Provide the (X, Y) coordinate of the cell's center where the given text is located.  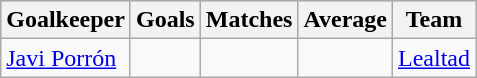
Javi Porrón (66, 58)
Team (434, 20)
Average (346, 20)
Lealtad (434, 58)
Matches (249, 20)
Goalkeeper (66, 20)
Goals (165, 20)
